Output the (x, y) coordinate of the center of the cell containing the given text.  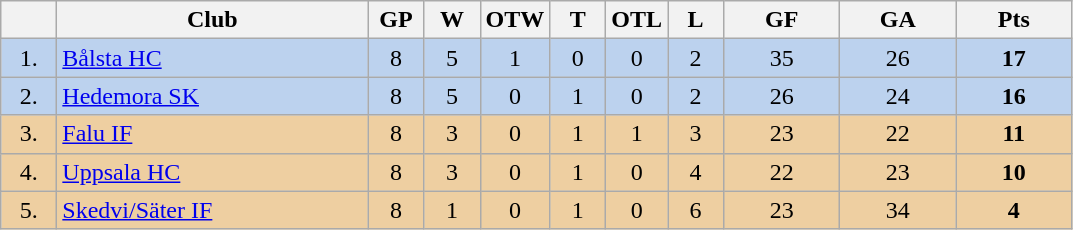
OTL (637, 20)
Skedvi/Säter IF (212, 210)
L (696, 20)
Pts (1014, 20)
Club (212, 20)
10 (1014, 172)
GF (782, 20)
Bålsta HC (212, 58)
Uppsala HC (212, 172)
3. (29, 134)
W (452, 20)
4. (29, 172)
2. (29, 96)
16 (1014, 96)
Hedemora SK (212, 96)
5. (29, 210)
GA (898, 20)
34 (898, 210)
GP (396, 20)
T (578, 20)
24 (898, 96)
35 (782, 58)
1. (29, 58)
11 (1014, 134)
OTW (515, 20)
6 (696, 210)
Falu IF (212, 134)
17 (1014, 58)
